Return the (X, Y) coordinate for the center point of the cell that contains the specified text.  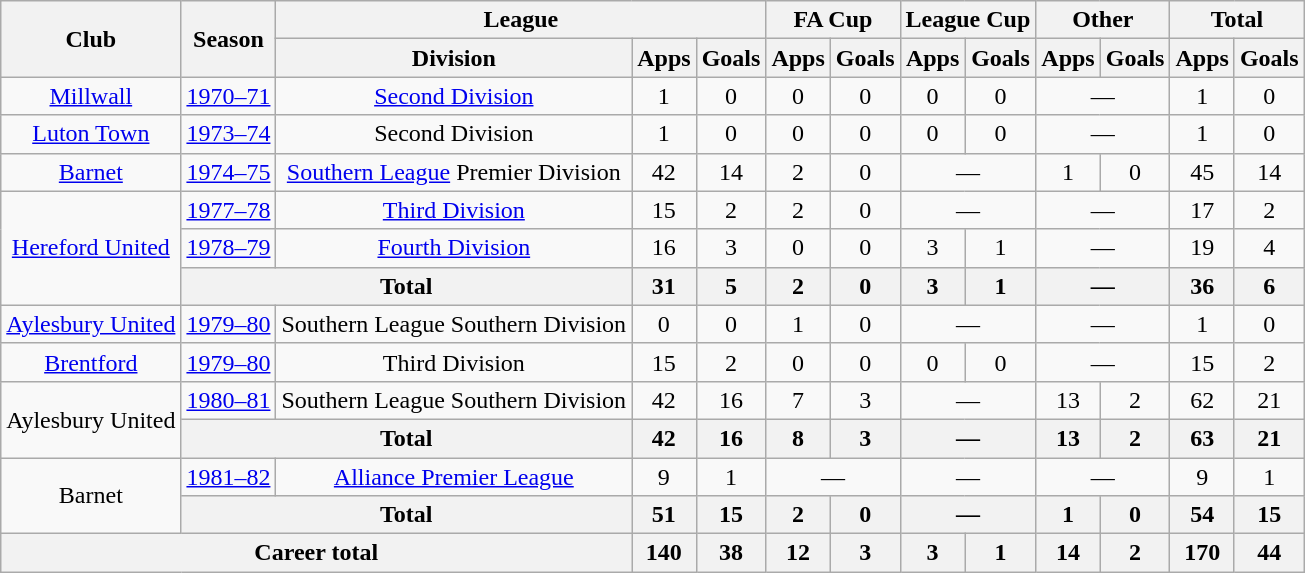
44 (1269, 553)
54 (1202, 515)
League Cup (968, 20)
Luton Town (91, 134)
1981–82 (228, 477)
League (521, 20)
140 (664, 553)
Other (1103, 20)
51 (664, 515)
1980–81 (228, 400)
1970–71 (228, 96)
Southern League Premier Division (454, 172)
36 (1202, 286)
6 (1269, 286)
Brentford (91, 362)
63 (1202, 438)
Division (454, 58)
Millwall (91, 96)
Career total (316, 553)
Alliance Premier League (454, 477)
7 (798, 400)
Season (228, 39)
FA Cup (833, 20)
38 (731, 553)
170 (1202, 553)
1978–79 (228, 248)
62 (1202, 400)
12 (798, 553)
19 (1202, 248)
1973–74 (228, 134)
4 (1269, 248)
Fourth Division (454, 248)
Hereford United (91, 248)
5 (731, 286)
17 (1202, 210)
1974–75 (228, 172)
31 (664, 286)
8 (798, 438)
Club (91, 39)
1977–78 (228, 210)
45 (1202, 172)
